Provide the [x, y] coordinate of the cell's center where the given text is located.  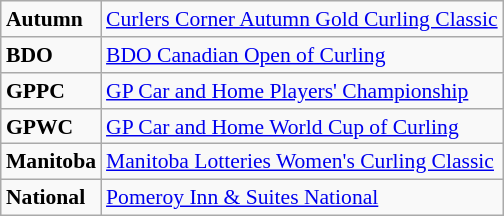
BDO Canadian Open of Curling [302, 55]
National [51, 197]
Manitoba Lotteries Women's Curling Classic [302, 162]
Autumn [51, 19]
GP Car and Home World Cup of Curling [302, 126]
GPPC [51, 91]
Manitoba [51, 162]
GP Car and Home Players' Championship [302, 91]
Curlers Corner Autumn Gold Curling Classic [302, 19]
GPWC [51, 126]
Pomeroy Inn & Suites National [302, 197]
BDO [51, 55]
